Return [x, y] of the center of cell containing provided text 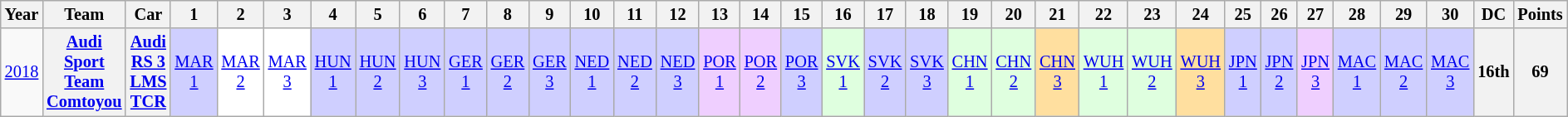
GER3 [549, 72]
2 [240, 14]
4 [333, 14]
29 [1403, 14]
DC [1493, 14]
3 [288, 14]
19 [971, 14]
CHN3 [1057, 72]
JPN2 [1280, 72]
21 [1057, 14]
WUH1 [1103, 72]
SVK2 [885, 72]
11 [635, 14]
GER2 [508, 72]
MAC2 [1403, 72]
WUH2 [1152, 72]
2018 [22, 72]
12 [678, 14]
NED2 [635, 72]
13 [720, 14]
1 [194, 14]
Year [22, 14]
Audi Sport Team Comtoyou [84, 72]
69 [1540, 72]
23 [1152, 14]
8 [508, 14]
25 [1243, 14]
16th [1493, 72]
MAR3 [288, 72]
JPN1 [1243, 72]
MAC1 [1357, 72]
POR3 [801, 72]
22 [1103, 14]
HUN2 [378, 72]
17 [885, 14]
26 [1280, 14]
WUH3 [1201, 72]
10 [592, 14]
24 [1201, 14]
7 [465, 14]
JPN3 [1315, 72]
5 [378, 14]
20 [1014, 14]
MAC3 [1450, 72]
NED1 [592, 72]
15 [801, 14]
NED3 [678, 72]
SVK1 [843, 72]
Points [1540, 14]
POR2 [761, 72]
HUN3 [422, 72]
30 [1450, 14]
MAR1 [194, 72]
SVK3 [927, 72]
CHN1 [971, 72]
GER1 [465, 72]
16 [843, 14]
18 [927, 14]
27 [1315, 14]
28 [1357, 14]
POR1 [720, 72]
14 [761, 14]
MAR2 [240, 72]
9 [549, 14]
HUN1 [333, 72]
6 [422, 14]
Car [148, 14]
Team [84, 14]
CHN2 [1014, 72]
Audi RS 3 LMS TCR [148, 72]
